From the cell containing the given text, extract its center point as (x, y) coordinate. 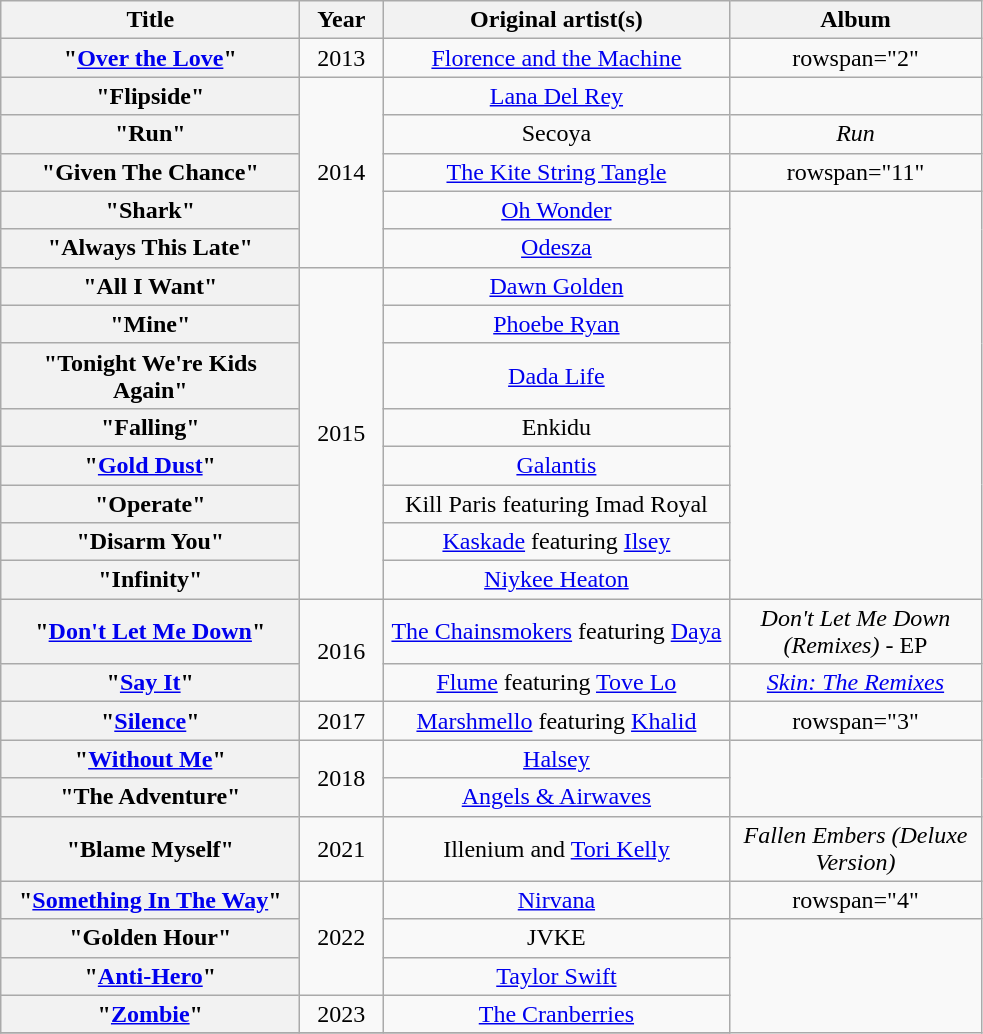
"Shark" (150, 210)
"Tonight We're Kids Again" (150, 376)
Taylor Swift (556, 976)
Angels & Airwaves (556, 797)
"Anti-Hero" (150, 976)
"Gold Dust" (150, 465)
Oh Wonder (556, 210)
2023 (342, 1014)
Fallen Embers (Deluxe Version) (856, 848)
"Zombie" (150, 1014)
"Run" (150, 134)
2018 (342, 778)
The Kite String Tangle (556, 172)
Original artist(s) (556, 20)
"Falling" (150, 427)
"Disarm You" (150, 542)
rowspan="11" (856, 172)
"Silence" (150, 721)
2021 (342, 848)
Run (856, 134)
2015 (342, 433)
The Cranberries (556, 1014)
Year (342, 20)
2014 (342, 172)
Flume featuring Tove Lo (556, 683)
"Mine" (150, 324)
Florence and the Machine (556, 58)
Enkidu (556, 427)
"Flipside" (150, 96)
"Say It" (150, 683)
Niykee Heaton (556, 580)
The Chainsmokers featuring Daya (556, 632)
Nirvana (556, 900)
"Over the Love" (150, 58)
Halsey (556, 759)
Illenium and Tori Kelly (556, 848)
Kill Paris featuring Imad Royal (556, 503)
2016 (342, 650)
"Always This Late" (150, 248)
"The Adventure" (150, 797)
rowspan="2" (856, 58)
Lana Del Rey (556, 96)
JVKE (556, 938)
Dawn Golden (556, 286)
rowspan="3" (856, 721)
Marshmello featuring Khalid (556, 721)
"All I Want" (150, 286)
Kaskade featuring Ilsey (556, 542)
2022 (342, 938)
Dada Life (556, 376)
"Don't Let Me Down" (150, 632)
"Blame Myself" (150, 848)
Odesza (556, 248)
Don't Let Me Down (Remixes) - EP (856, 632)
2013 (342, 58)
Galantis (556, 465)
"Without Me" (150, 759)
"Infinity" (150, 580)
"Something In The Way" (150, 900)
Skin: The Remixes (856, 683)
"Given The Chance" (150, 172)
"Golden Hour" (150, 938)
2017 (342, 721)
rowspan="4" (856, 900)
Secoya (556, 134)
Title (150, 20)
"Operate" (150, 503)
Album (856, 20)
Phoebe Ryan (556, 324)
